Provide the (X, Y) coordinate of the cell's center where the given text is located.  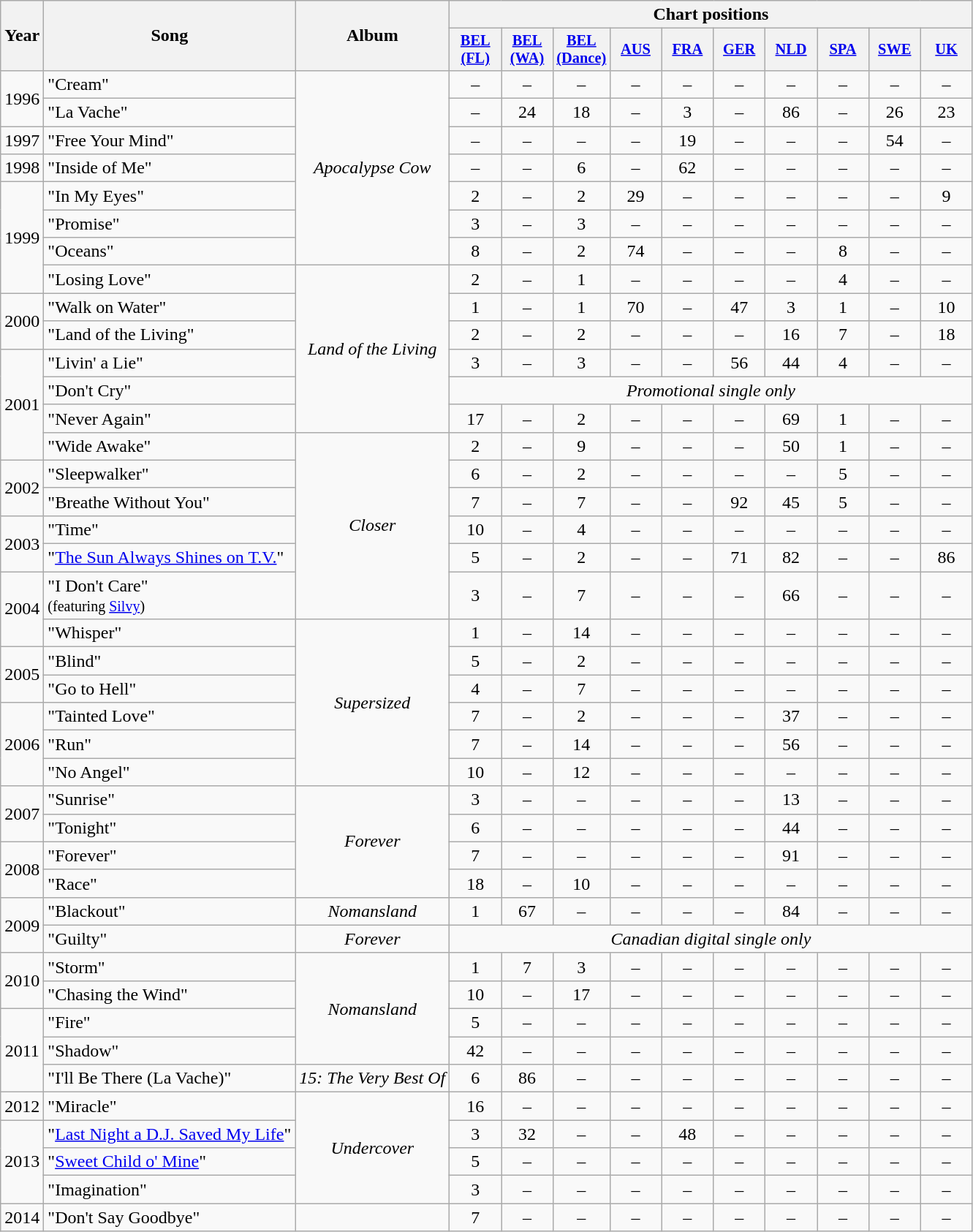
"Losing Love" (170, 279)
UK (946, 50)
Chart positions (711, 15)
Song (170, 36)
91 (791, 855)
NLD (791, 50)
"Promise" (170, 224)
"Don't Cry" (170, 390)
2004 (22, 610)
1999 (22, 238)
Land of the Living (373, 349)
2007 (22, 814)
"Chasing the Wind" (170, 994)
Supersized (373, 703)
"No Angel" (170, 772)
2008 (22, 869)
"Sunrise" (170, 800)
23 (946, 113)
2012 (22, 1106)
45 (791, 502)
Year (22, 36)
2006 (22, 744)
"Don't Say Goodbye" (170, 1217)
"Run" (170, 744)
74 (636, 252)
"Walk on Water" (170, 307)
"Inside of Me" (170, 168)
Promotional single only (711, 390)
"I'll Be There (La Vache)" (170, 1078)
"Land of the Living" (170, 335)
24 (528, 113)
66 (791, 595)
"Tainted Love" (170, 717)
"La Vache" (170, 113)
"Blind" (170, 661)
"Race" (170, 883)
"Sleepwalker" (170, 474)
FRA (687, 50)
32 (528, 1134)
48 (687, 1134)
Apocalypse Cow (373, 167)
62 (687, 168)
"Blackout" (170, 911)
92 (740, 502)
67 (528, 911)
"Time" (170, 529)
19 (687, 140)
"Never Again" (170, 418)
26 (895, 113)
SWE (895, 50)
"Sweet Child o' Mine" (170, 1162)
Undercover (373, 1148)
37 (791, 717)
70 (636, 307)
"Whisper" (170, 633)
Canadian digital single only (711, 939)
AUS (636, 50)
"Breathe Without You" (170, 502)
84 (791, 911)
BEL(Dance) (581, 50)
"Last Night a D.J. Saved My Life" (170, 1134)
"Forever" (170, 855)
47 (740, 307)
1996 (22, 98)
2010 (22, 980)
"I Don't Care" (featuring Silvy) (170, 595)
"Shadow" (170, 1051)
"In My Eyes" (170, 196)
"Guilty" (170, 939)
Album (373, 36)
"Miracle" (170, 1106)
"Livin' a Lie" (170, 363)
42 (475, 1051)
SPA (844, 50)
2014 (22, 1217)
"Fire" (170, 1023)
71 (740, 558)
1997 (22, 140)
54 (895, 140)
"Oceans" (170, 252)
2001 (22, 404)
"Cream" (170, 84)
"Storm" (170, 967)
BEL(FL) (475, 50)
2013 (22, 1162)
"Tonight" (170, 828)
BEL(WA) (528, 50)
2002 (22, 488)
69 (791, 418)
2009 (22, 925)
15: The Very Best Of (373, 1078)
Closer (373, 525)
"Wide Awake" (170, 446)
"The Sun Always Shines on T.V." (170, 558)
"Go to Hell" (170, 689)
13 (791, 800)
1998 (22, 168)
2003 (22, 543)
50 (791, 446)
"Free Your Mind" (170, 140)
2011 (22, 1051)
82 (791, 558)
GER (740, 50)
12 (581, 772)
29 (636, 196)
"Imagination" (170, 1190)
2005 (22, 675)
2000 (22, 321)
